Find where the given text appears and provide that cell's center as [X, Y] coordinate. 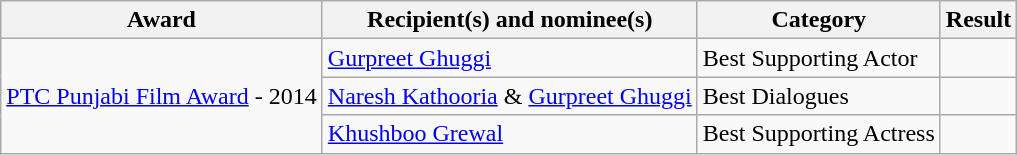
Best Dialogues [818, 96]
Naresh Kathooria & Gurpreet Ghuggi [510, 96]
Category [818, 20]
PTC Punjabi Film Award - 2014 [162, 96]
Best Supporting Actress [818, 134]
Award [162, 20]
Result [978, 20]
Gurpreet Ghuggi [510, 58]
Best Supporting Actor [818, 58]
Khushboo Grewal [510, 134]
Recipient(s) and nominee(s) [510, 20]
